Locate the cell with the specified text and output its [X, Y] center coordinate. 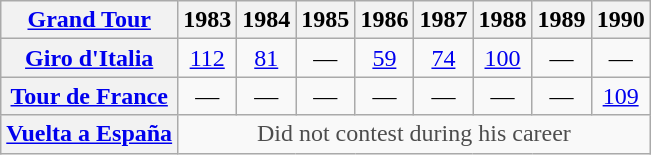
109 [620, 96]
Giro d'Italia [90, 58]
100 [502, 58]
1984 [266, 20]
Grand Tour [90, 20]
1983 [208, 20]
1985 [326, 20]
1988 [502, 20]
1986 [384, 20]
1990 [620, 20]
Vuelta a España [90, 134]
59 [384, 58]
Did not contest during his career [414, 134]
1987 [444, 20]
81 [266, 58]
74 [444, 58]
1989 [562, 20]
112 [208, 58]
Tour de France [90, 96]
